Identify which cell holds the provided text, then report its [x, y] central coordinate. 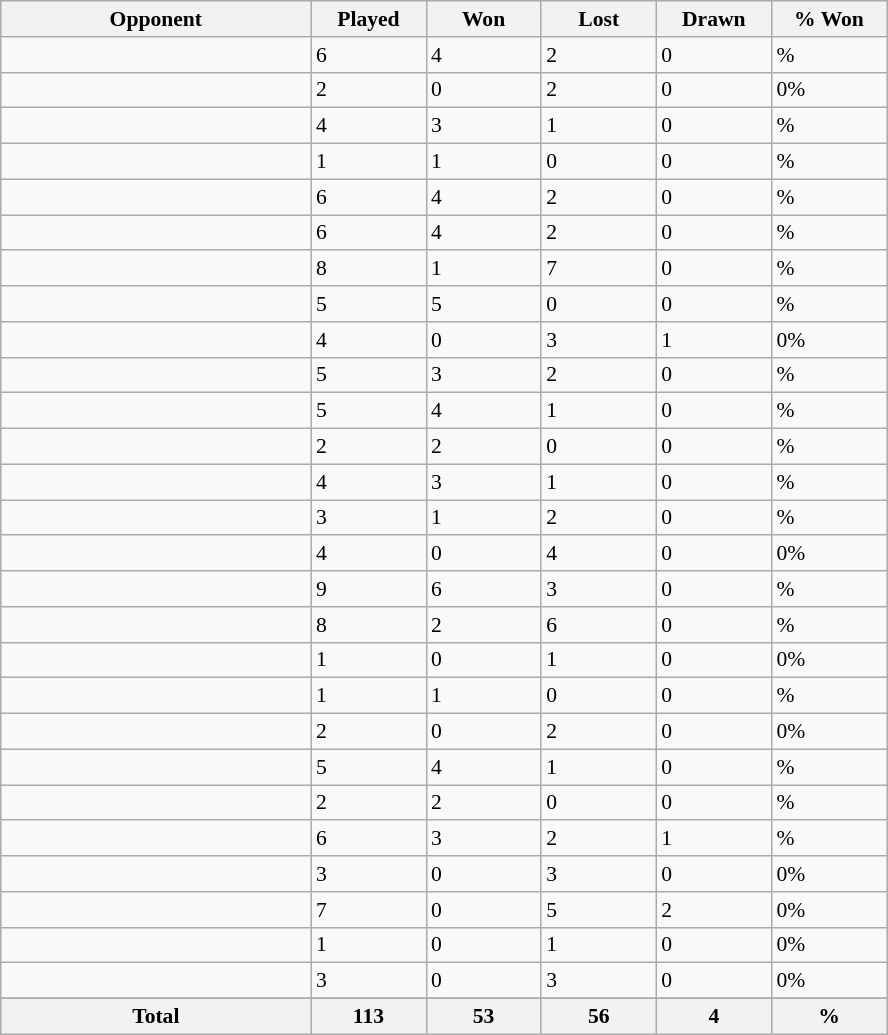
Lost [598, 19]
% Won [828, 19]
53 [484, 1017]
56 [598, 1017]
Played [368, 19]
Won [484, 19]
9 [368, 589]
Total [156, 1017]
Drawn [714, 19]
Opponent [156, 19]
113 [368, 1017]
